Capture the cell that displays the provided text and extract its [x, y] central coordinate. 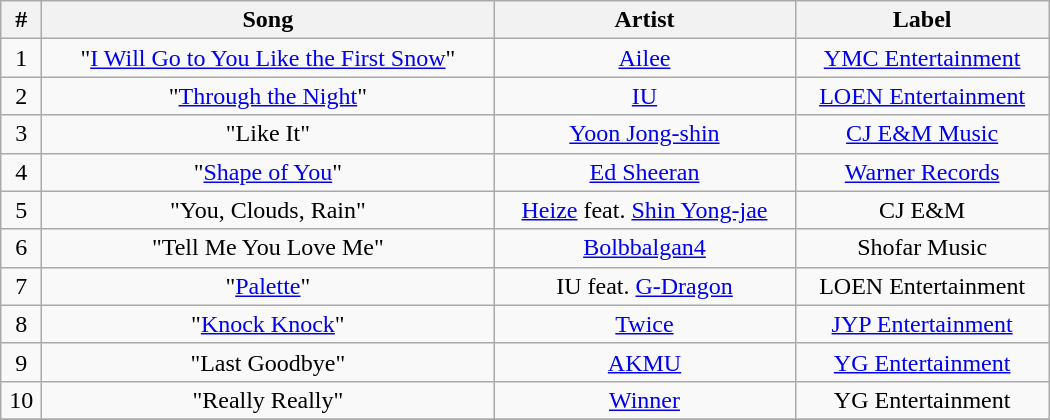
Heize feat. Shin Yong-jae [644, 210]
Song [268, 20]
8 [22, 324]
"Tell Me You Love Me" [268, 248]
"You, Clouds, Rain" [268, 210]
CJ E&M [922, 210]
Warner Records [922, 172]
"Really Really" [268, 400]
YMC Entertainment [922, 58]
Ed Sheeran [644, 172]
"Like It" [268, 134]
Yoon Jong-shin [644, 134]
JYP Entertainment [922, 324]
10 [22, 400]
"Knock Knock" [268, 324]
6 [22, 248]
7 [22, 286]
1 [22, 58]
"Palette" [268, 286]
Shofar Music [922, 248]
2 [22, 96]
9 [22, 362]
Bolbbalgan4 [644, 248]
"I Will Go to You Like the First Snow" [268, 58]
CJ E&M Music [922, 134]
IU [644, 96]
Twice [644, 324]
Artist [644, 20]
Label [922, 20]
5 [22, 210]
"Through the Night" [268, 96]
AKMU [644, 362]
Winner [644, 400]
Ailee [644, 58]
3 [22, 134]
IU feat. G-Dragon [644, 286]
4 [22, 172]
"Shape of You" [268, 172]
# [22, 20]
"Last Goodbye" [268, 362]
